Search for the cell housing the specified text and yield its (x, y) center coordinate. 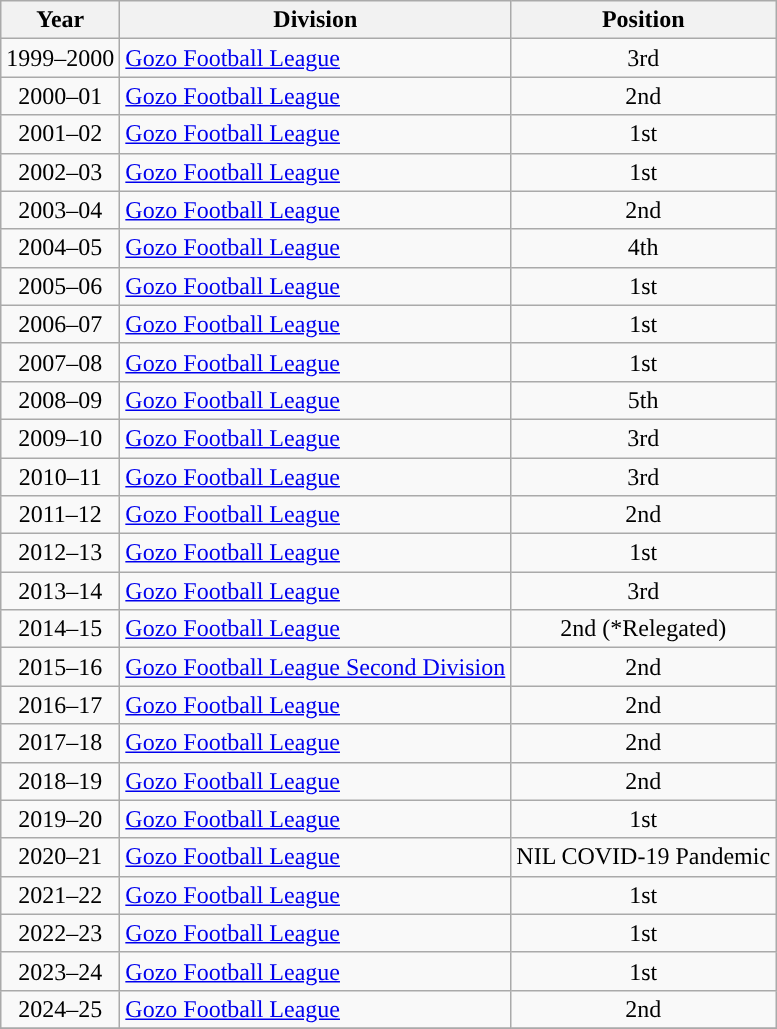
2005–06 (60, 286)
2003–04 (60, 210)
4th (644, 248)
1999–2000 (60, 58)
2020–21 (60, 857)
2019–20 (60, 819)
NIL COVID-19 Pandemic (644, 857)
2015–16 (60, 667)
2022–23 (60, 933)
2007–08 (60, 362)
2001–02 (60, 134)
2016–17 (60, 705)
Gozo Football League Second Division (316, 667)
2000–01 (60, 96)
2017–18 (60, 743)
Position (644, 20)
2021–22 (60, 895)
2012–13 (60, 553)
2014–15 (60, 629)
Year (60, 20)
2013–14 (60, 591)
2011–12 (60, 515)
2023–24 (60, 971)
2024–25 (60, 1009)
2nd (*Relegated) (644, 629)
2004–05 (60, 248)
5th (644, 400)
Division (316, 20)
2008–09 (60, 400)
2010–11 (60, 477)
2006–07 (60, 324)
2018–19 (60, 781)
2002–03 (60, 172)
2009–10 (60, 438)
